Determine the [x, y] coordinate at the center of the cell enclosing the given text.  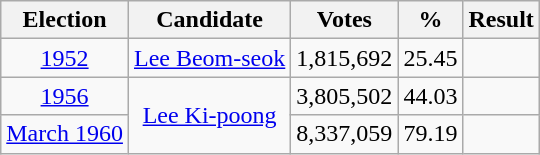
Votes [344, 20]
Lee Ki-poong [209, 115]
3,805,502 [344, 96]
1,815,692 [344, 58]
Election [65, 20]
25.45 [430, 58]
March 1960 [65, 134]
1952 [65, 58]
Result [501, 20]
8,337,059 [344, 134]
1956 [65, 96]
Lee Beom-seok [209, 58]
79.19 [430, 134]
44.03 [430, 96]
% [430, 20]
Candidate [209, 20]
